Provide the [x, y] coordinate of the cell's center where the given text is located.  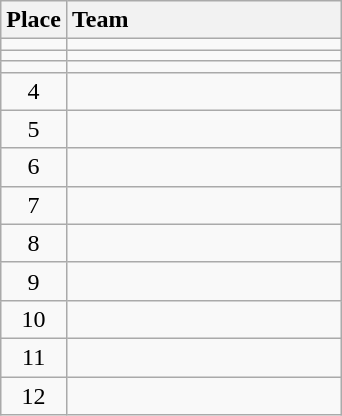
10 [34, 319]
7 [34, 205]
9 [34, 281]
Place [34, 20]
4 [34, 91]
6 [34, 167]
11 [34, 357]
Team [204, 20]
12 [34, 395]
8 [34, 243]
5 [34, 129]
